Extract the [x, y] coordinate from the center of the cell holding the provided text.  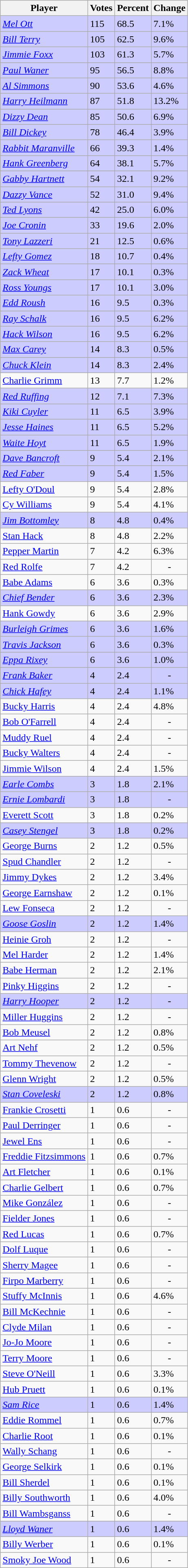
George Earnshaw [44, 892]
2.3% [170, 598]
Percent [133, 8]
61.3 [133, 55]
Bob O'Farrell [44, 722]
51.8 [133, 101]
Hack Wilson [44, 334]
68.5 [133, 24]
9.2% [170, 179]
2.0% [170, 225]
32.1 [133, 179]
Sherry Magee [44, 1265]
9.6% [170, 39]
6.9% [170, 117]
Burleigh Grimes [44, 629]
18 [101, 256]
Rabbit Maranville [44, 148]
Frank Baker [44, 675]
Ernie Lombardi [44, 799]
115 [101, 24]
85 [101, 117]
Chick Hafey [44, 691]
95 [101, 70]
Earle Combs [44, 784]
Ross Youngs [44, 287]
2.9% [170, 613]
Jesse Haines [44, 427]
Jimmy Dykes [44, 877]
Red Rolfe [44, 567]
54 [101, 179]
Jim Bottomley [44, 520]
Mel Harder [44, 955]
12.5 [133, 241]
46.4 [133, 132]
Bill Dickey [44, 132]
George Selkirk [44, 1467]
Wally Schang [44, 1451]
Steve O'Neill [44, 1374]
7.7 [133, 380]
13.2% [170, 101]
1.2% [170, 380]
64 [101, 163]
2.8% [170, 489]
Edd Roush [44, 303]
Stan Hack [44, 536]
39.3 [133, 148]
Eddie Rommel [44, 1420]
Chuck Klein [44, 365]
Charlie Grimm [44, 380]
53.6 [133, 86]
33 [101, 225]
Lefty Gomez [44, 256]
Goose Goslin [44, 923]
Ted Lyons [44, 210]
7.3% [170, 396]
Hank Greenberg [44, 163]
Tommy Thevenow [44, 1063]
Jimmie Foxx [44, 55]
5.2% [170, 427]
7.1% [170, 24]
Red Ruffing [44, 396]
19.6 [133, 225]
Red Lucas [44, 1234]
Spud Chandler [44, 861]
Bill Wambsganss [44, 1513]
Gabby Hartnett [44, 179]
3.4% [170, 877]
78 [101, 132]
Fielder Jones [44, 1219]
1.9% [170, 442]
103 [101, 55]
Smoky Joe Wood [44, 1560]
Frankie Crosetti [44, 1110]
Harry Heilmann [44, 101]
Bill McKechnie [44, 1312]
10.7 [133, 256]
Stuffy McInnis [44, 1296]
Dazzy Vance [44, 194]
Cy Williams [44, 505]
38.1 [133, 163]
Heinie Groh [44, 939]
Paul Waner [44, 70]
52 [101, 194]
Mike González [44, 1203]
Votes [101, 8]
Babe Herman [44, 970]
Jewel Ens [44, 1141]
87 [101, 101]
4.0% [170, 1498]
6.3% [170, 551]
Kiki Cuyler [44, 411]
Chief Bender [44, 598]
Tony Lazzeri [44, 241]
12 [101, 396]
2.2% [170, 536]
3.0% [170, 287]
Art Fletcher [44, 1172]
Pepper Martin [44, 551]
Jimmie Wilson [44, 769]
Hank Gowdy [44, 613]
Bob Meusel [44, 1032]
Hub Pruett [44, 1389]
Zack Wheat [44, 272]
66 [101, 148]
Lloyd Waner [44, 1529]
Charlie Gelbert [44, 1188]
90 [101, 86]
0.6% [170, 241]
Paul Derringer [44, 1125]
Freddie Fitzsimmons [44, 1156]
Glenn Wright [44, 1079]
7.1 [133, 396]
4.1% [170, 505]
105 [101, 39]
21 [101, 241]
Babe Adams [44, 582]
Lew Fonseca [44, 908]
62.5 [133, 39]
Red Faber [44, 474]
50.6 [133, 117]
Dolf Luque [44, 1250]
Harry Hooper [44, 1001]
Billy Southworth [44, 1498]
Bucky Harris [44, 707]
Jo-Jo Moore [44, 1343]
1.1% [170, 691]
Max Carey [44, 349]
Terry Moore [44, 1358]
4.8% [170, 707]
Player [44, 8]
Al Simmons [44, 86]
9.4% [170, 194]
Joe Cronin [44, 225]
42 [101, 210]
Billy Werber [44, 1544]
13 [101, 380]
1.0% [170, 660]
Waite Hoyt [44, 442]
Dizzy Dean [44, 117]
Change [170, 8]
Ray Schalk [44, 318]
Firpo Marberry [44, 1281]
1.6% [170, 629]
Lefty O'Doul [44, 489]
Bucky Walters [44, 753]
3.3% [170, 1374]
Miller Huggins [44, 1017]
Casey Stengel [44, 830]
56.5 [133, 70]
Bill Sherdel [44, 1482]
Eppa Rixey [44, 660]
Art Nehf [44, 1048]
Muddy Ruel [44, 738]
Everett Scott [44, 815]
31.0 [133, 194]
Charlie Root [44, 1435]
Pinky Higgins [44, 986]
8.8% [170, 70]
Travis Jackson [44, 644]
Stan Coveleski [44, 1094]
6.0% [170, 210]
2.4% [170, 365]
Clyde Milan [44, 1327]
25.0 [133, 210]
Sam Rice [44, 1405]
Dave Bancroft [44, 458]
Bill Terry [44, 39]
George Burns [44, 846]
Mel Ott [44, 24]
